Determine the [x, y] coordinate at the center of the cell enclosing the given text.  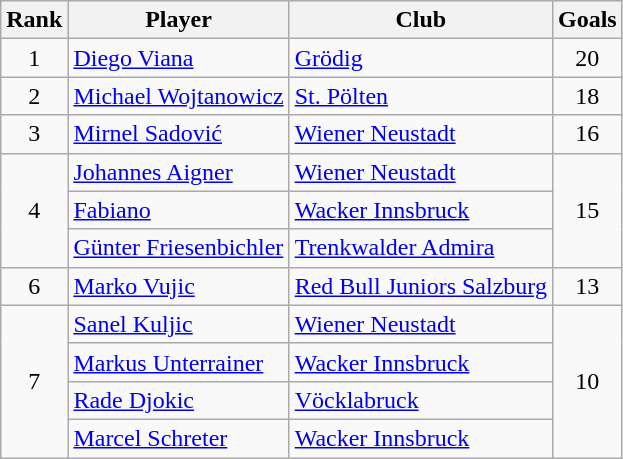
Red Bull Juniors Salzburg [420, 286]
Vöcklabruck [420, 400]
2 [34, 96]
Markus Unterrainer [178, 362]
20 [587, 58]
10 [587, 381]
Club [420, 20]
Rade Djokic [178, 400]
Grödig [420, 58]
Michael Wojtanowicz [178, 96]
Fabiano [178, 210]
Rank [34, 20]
3 [34, 134]
Diego Viana [178, 58]
13 [587, 286]
St. Pölten [420, 96]
16 [587, 134]
4 [34, 210]
Mirnel Sadović [178, 134]
Johannes Aigner [178, 172]
Trenkwalder Admira [420, 248]
18 [587, 96]
Günter Friesenbichler [178, 248]
1 [34, 58]
7 [34, 381]
Marko Vujic [178, 286]
Goals [587, 20]
Player [178, 20]
6 [34, 286]
Sanel Kuljic [178, 324]
Marcel Schreter [178, 438]
15 [587, 210]
